For the text-containing cell, return its midpoint in [x, y] coordinate format. 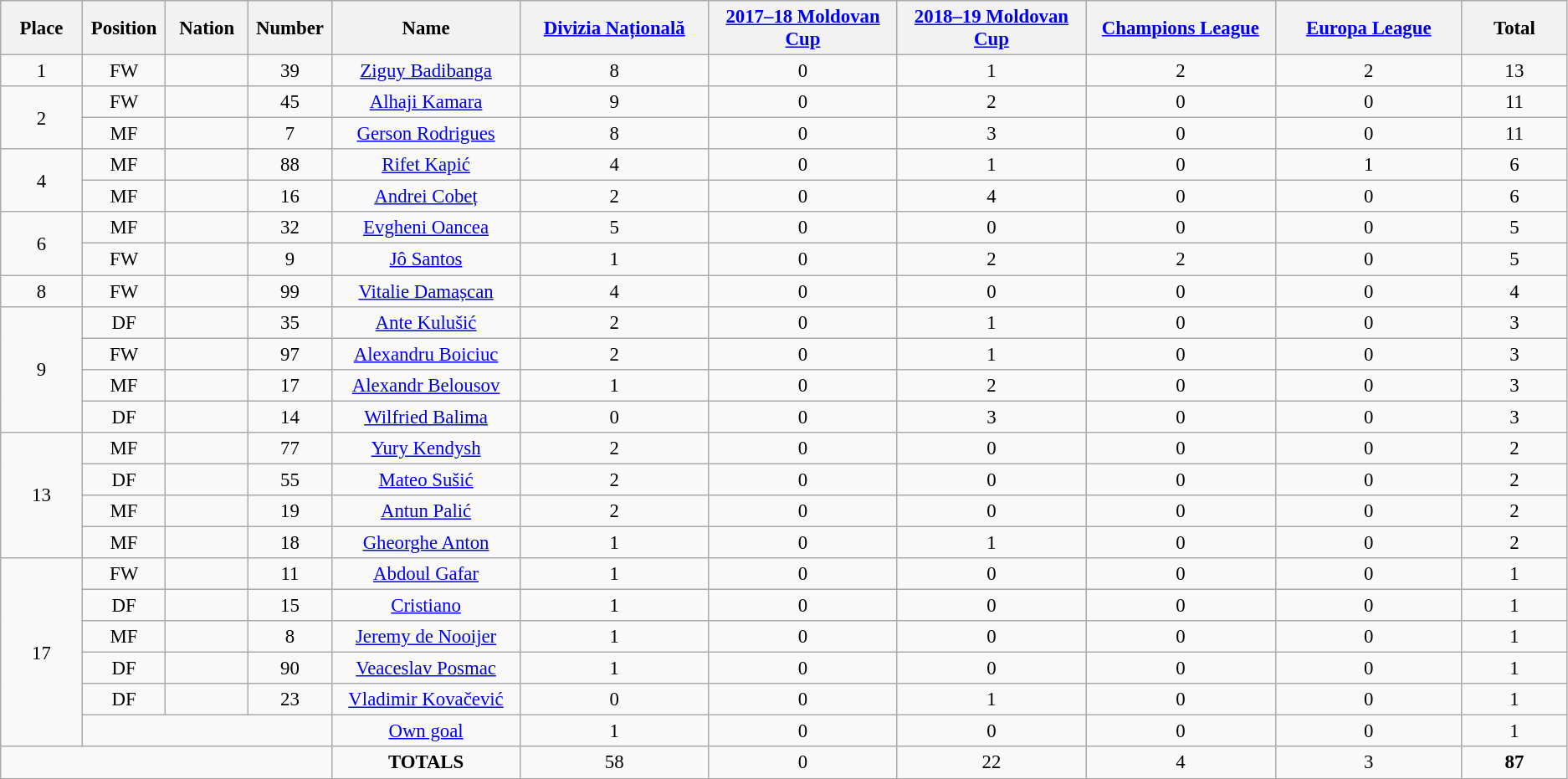
19 [290, 511]
58 [614, 763]
16 [290, 197]
Name [425, 28]
90 [290, 669]
2017–18 Moldovan Cup [803, 28]
77 [290, 448]
Ante Kulušić [425, 322]
32 [290, 228]
Evgheni Oancea [425, 228]
Nation [208, 28]
Position [124, 28]
Total [1514, 28]
55 [290, 479]
14 [290, 417]
99 [290, 291]
Champions League [1181, 28]
Alexandr Belousov [425, 385]
Wilfried Balima [425, 417]
Abdoul Gafar [425, 574]
15 [290, 606]
Number [290, 28]
Europa League [1369, 28]
97 [290, 354]
Own goal [425, 731]
Yury Kendysh [425, 448]
Ziguy Badibanga [425, 71]
Jeremy de Nooijer [425, 637]
Antun Palić [425, 511]
Andrei Cobeț [425, 197]
Place [42, 28]
18 [290, 542]
45 [290, 102]
Alhaji Kamara [425, 102]
Vladimir Kovačević [425, 700]
Divizia Națională [614, 28]
Vitalie Damașcan [425, 291]
87 [1514, 763]
35 [290, 322]
Cristiano [425, 606]
Mateo Sušić [425, 479]
2018–19 Moldovan Cup [991, 28]
Rifet Kapić [425, 165]
7 [290, 134]
22 [991, 763]
Veaceslav Posmac [425, 669]
88 [290, 165]
23 [290, 700]
39 [290, 71]
TOTALS [425, 763]
Gerson Rodrigues [425, 134]
Alexandru Boiciuc [425, 354]
Gheorghe Anton [425, 542]
Jô Santos [425, 259]
